Locate the cell with the specified text and output its (X, Y) center coordinate. 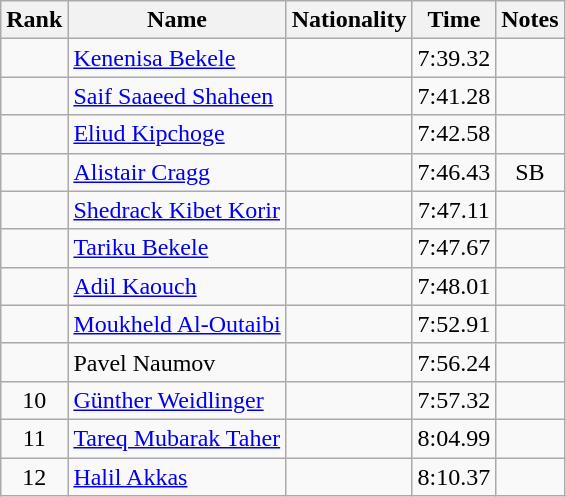
8:04.99 (454, 438)
8:10.37 (454, 477)
7:46.43 (454, 172)
Adil Kaouch (177, 286)
Name (177, 20)
Kenenisa Bekele (177, 58)
7:56.24 (454, 362)
Shedrack Kibet Korir (177, 210)
7:52.91 (454, 324)
7:39.32 (454, 58)
7:41.28 (454, 96)
Pavel Naumov (177, 362)
Alistair Cragg (177, 172)
Tareq Mubarak Taher (177, 438)
7:48.01 (454, 286)
7:47.11 (454, 210)
7:47.67 (454, 248)
12 (34, 477)
Halil Akkas (177, 477)
Time (454, 20)
Günther Weidlinger (177, 400)
Nationality (349, 20)
Saif Saaeed Shaheen (177, 96)
7:42.58 (454, 134)
Moukheld Al-Outaibi (177, 324)
Rank (34, 20)
7:57.32 (454, 400)
Eliud Kipchoge (177, 134)
SB (530, 172)
Tariku Bekele (177, 248)
11 (34, 438)
10 (34, 400)
Notes (530, 20)
